From the cell containing the given text, extract its center point as [x, y] coordinate. 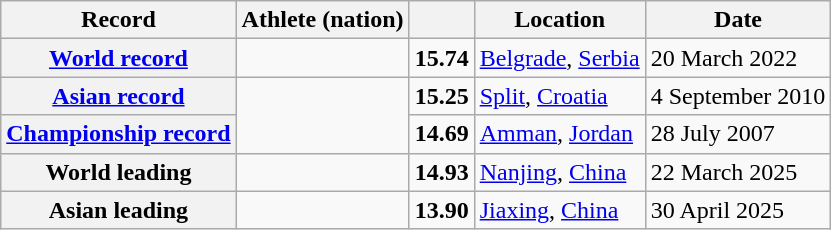
15.74 [442, 58]
Belgrade, Serbia [560, 58]
Jiaxing, China [560, 210]
Split, Croatia [560, 96]
13.90 [442, 210]
28 July 2007 [738, 134]
20 March 2022 [738, 58]
14.93 [442, 172]
30 April 2025 [738, 210]
4 September 2010 [738, 96]
Amman, Jordan [560, 134]
Asian record [118, 96]
World leading [118, 172]
14.69 [442, 134]
Location [560, 20]
22 March 2025 [738, 172]
World record [118, 58]
Asian leading [118, 210]
Championship record [118, 134]
Record [118, 20]
Athlete (nation) [322, 20]
15.25 [442, 96]
Nanjing, China [560, 172]
Date [738, 20]
